Find where the given text appears and provide that cell's center as [x, y] coordinate. 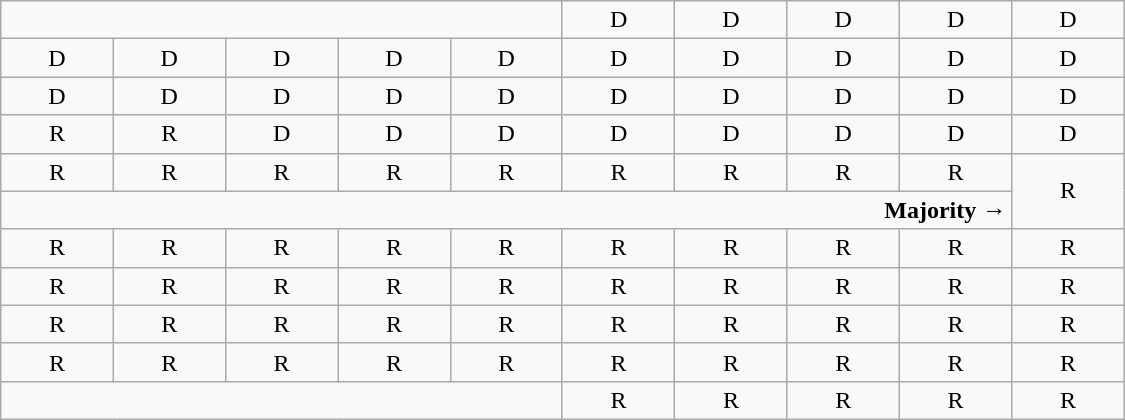
Majority → [506, 210]
